Scan for the cell matching the given text and deliver its [X, Y] coordinate at center. 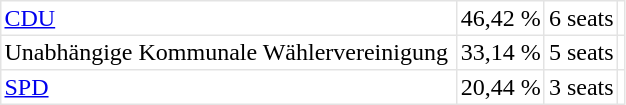
33,14 % [500, 52]
5 seats [580, 52]
Unabhängige Kommunale Wählervereinigung [229, 52]
SPD [229, 86]
20,44 % [500, 86]
CDU [229, 18]
6 seats [580, 18]
46,42 % [500, 18]
3 seats [580, 86]
